Extract the (x, y) coordinate from the center of the cell holding the provided text.  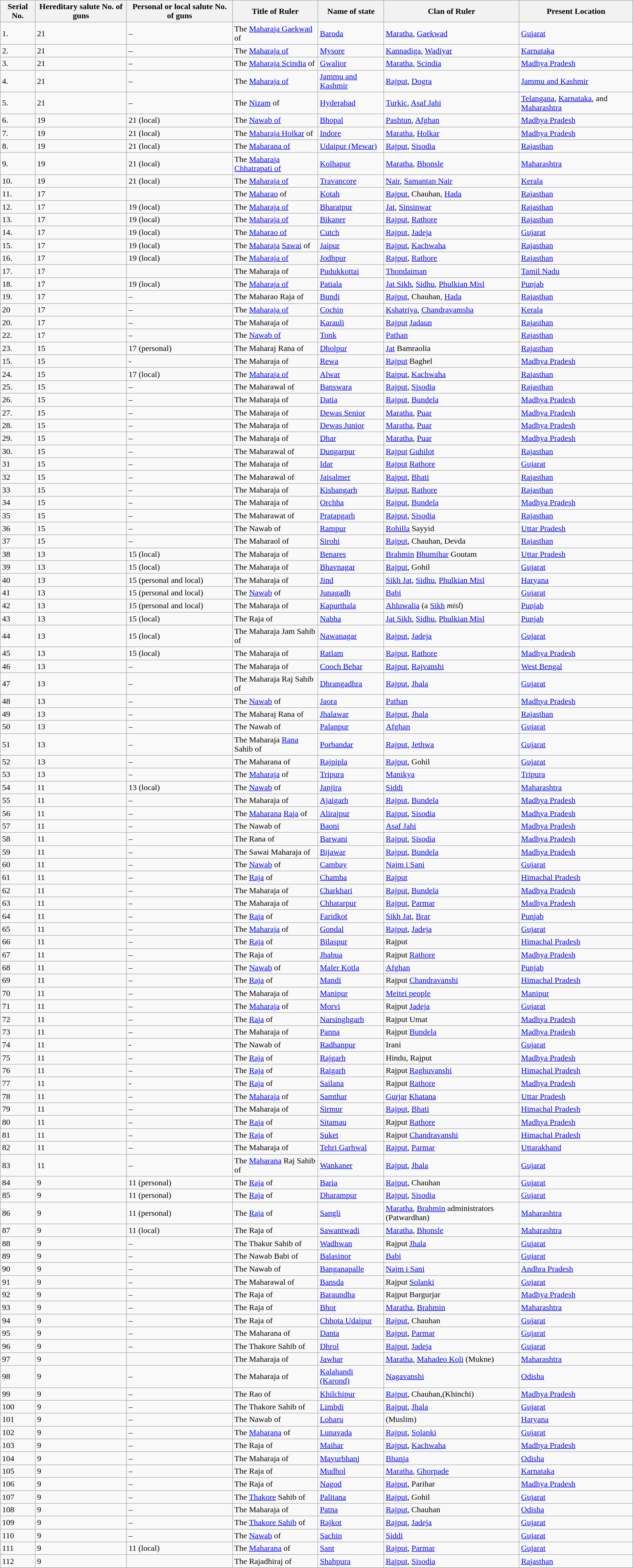
112 (18, 1561)
The Nizam of (275, 103)
Jat, Sinsinwar (451, 207)
7. (18, 133)
Rampur (351, 528)
Indore (351, 133)
53 (18, 775)
85 (18, 1195)
Maratha, Gaekwad (451, 33)
Sirohi (351, 541)
Gondal (351, 929)
2. (18, 51)
48 (18, 701)
Porbandar (351, 744)
43 (18, 618)
71 (18, 1006)
79 (18, 1109)
Nagod (351, 1484)
West Bengal (576, 666)
10. (18, 181)
Rajput Jadaun (451, 323)
Bansda (351, 1282)
The Maharaja Rana Sahib of (275, 744)
Sachin (351, 1536)
Alirajpur (351, 813)
The Maharana Raj Sahib of (275, 1165)
Dewas Junior (351, 426)
Dhrangadhra (351, 684)
The Maharaja Gaekwad of (275, 33)
Turkic, Asaf Jahi (451, 103)
103 (18, 1445)
99 (18, 1394)
47 (18, 684)
17. (18, 271)
109 (18, 1523)
Thondaiman (451, 271)
Serial No. (18, 11)
Baroda (351, 33)
Cambay (351, 865)
90 (18, 1269)
Bhanja (451, 1458)
Irani (451, 1045)
Jhabua (351, 955)
Patna (351, 1510)
Rajput, Solanki (451, 1432)
94 (18, 1321)
50 (18, 727)
98 (18, 1377)
17 (personal) (180, 348)
86 (18, 1213)
Rajput Jadeja (451, 1006)
Wadhwan (351, 1243)
16. (18, 258)
Jaora (351, 701)
Baoni (351, 826)
12. (18, 207)
Charkhari (351, 890)
89 (18, 1256)
Rewa (351, 361)
42 (18, 605)
1. (18, 33)
Jaipur (351, 245)
Ratlam (351, 654)
91 (18, 1282)
The Maharao Raja of (275, 297)
The Maharaol of (275, 541)
Bhavnagar (351, 567)
Title of Ruler (275, 11)
9. (18, 164)
Bijawar (351, 852)
49 (18, 714)
Rohilla Sayyid (451, 528)
Andhra Pradesh (576, 1269)
Personal or local salute No. of guns (180, 11)
Bilaspur (351, 942)
Brahmin Bhumihar Goutam (451, 554)
Jind (351, 580)
Raigarh (351, 1071)
18. (18, 284)
Danta (351, 1333)
59 (18, 852)
Rajput, Chauhan, Devda (451, 541)
Maratha, Brahmin (451, 1308)
Asaf Jahi (451, 826)
Rajput, Chauhan,(Khinchi) (451, 1394)
The Maharaja Chhatrapati of (275, 164)
Ajaigarh (351, 800)
110 (18, 1536)
Chamba (351, 878)
45 (18, 654)
Ahluwalia (a Sikh misl) (451, 605)
Karauli (351, 323)
4. (18, 81)
The Nawab Babi of (275, 1256)
Dhar (351, 438)
75 (18, 1058)
111 (18, 1548)
Jodhpur (351, 258)
35 (18, 516)
Mudhol (351, 1471)
3. (18, 64)
100 (18, 1407)
Banganapalle (351, 1269)
77 (18, 1084)
Patiala (351, 284)
Sant (351, 1548)
Rajgarh (351, 1058)
Sikh Jat, Sidhu, Phulkian Misl (451, 580)
68 (18, 968)
Hyderabad (351, 103)
83 (18, 1165)
Nagavanshi (451, 1377)
Pashtun, Afghan (451, 120)
Panna (351, 1032)
The Sawai Maharaja of (275, 852)
Dharampur (351, 1195)
102 (18, 1432)
Sawantwadi (351, 1230)
76 (18, 1071)
Nair, Samantan Nair (451, 181)
39 (18, 567)
Mysore (351, 51)
Jat Bamraolia (451, 348)
26. (18, 400)
63 (18, 903)
58 (18, 839)
69 (18, 980)
22. (18, 335)
Lunavada (351, 1432)
Pudukkottai (351, 271)
38 (18, 554)
The Rajadhiraj of (275, 1561)
70 (18, 993)
52 (18, 762)
Rajput Bundela (451, 1032)
Kapurthala (351, 605)
Maratha, Ghorpade (451, 1471)
Alwar (351, 374)
Kishangarh (351, 490)
74 (18, 1045)
57 (18, 826)
20. (18, 323)
Nabha (351, 618)
Rajput, Jethwa (451, 744)
Kolhapur (351, 164)
Kshatriya, Chandravamsha (451, 310)
32 (18, 477)
Uttarakhand (576, 1148)
Sitamau (351, 1122)
Maratha, Brahmin administrators (Patwardhan) (451, 1213)
Balasinor (351, 1256)
Loharu (351, 1420)
13. (18, 220)
Sikh Jat, Brar (451, 916)
Tamil Nadu (576, 271)
The Maharawat of (275, 516)
Rajput Jhala (451, 1243)
60 (18, 865)
51 (18, 744)
105 (18, 1471)
Palanpur (351, 727)
Present Location (576, 11)
Pratapgarh (351, 516)
Mandi (351, 980)
Tonk (351, 335)
8. (18, 146)
Maihar (351, 1445)
108 (18, 1510)
97 (18, 1359)
5. (18, 103)
Telangana, Karnataka, and Maharashtra (576, 103)
Jaisalmer (351, 477)
Sailana (351, 1084)
The Maharaja Raj Sahib of (275, 684)
Chhatarpur (351, 903)
Samthar (351, 1096)
46 (18, 666)
Maratha, Mahadeo Koli (Mukne) (451, 1359)
101 (18, 1420)
Rajput, Parihar (451, 1484)
Travancore (351, 181)
73 (18, 1032)
Baria (351, 1183)
55 (18, 800)
Narsinghgarh (351, 1019)
64 (18, 916)
Kannadiga, Wadiyar (451, 51)
24. (18, 374)
The Maharaja Jam Sahib of (275, 636)
Nawanagar (351, 636)
Udaipur (Mewar) (351, 146)
Jawhar (351, 1359)
36 (18, 528)
Maratha, Scindia (451, 64)
13 (local) (180, 787)
17 (local) (180, 374)
40 (18, 580)
44 (18, 636)
The Thakur Sahib of (275, 1243)
Radhanpur (351, 1045)
96 (18, 1346)
Idar (351, 464)
23. (18, 348)
Rajput Bargurjar (451, 1295)
Rajput Umat (451, 1019)
Dholpur (351, 348)
Faridkot (351, 916)
56 (18, 813)
95 (18, 1333)
Rajput Solanki (451, 1282)
Kalahandi (Karond) (351, 1377)
20 (18, 310)
Khilchipur (351, 1394)
Hindu, Rajput (451, 1058)
The Rao of (275, 1394)
Cochin (351, 310)
Junagadh (351, 593)
19. (18, 297)
Maler Kotla (351, 968)
67 (18, 955)
82 (18, 1148)
Rajput Guhilot (451, 451)
Suket (351, 1135)
Tehri Garhwal (351, 1148)
Baraundha (351, 1295)
93 (18, 1308)
25. (18, 387)
Rajput, Rajvanshi (451, 666)
(Muslim) (451, 1420)
Clan of Ruler (451, 11)
Rajput, Dogra (451, 81)
11. (18, 194)
Rajput Baghel (451, 361)
Bundi (351, 297)
Maratha, Holkar (451, 133)
30. (18, 451)
Bikaner (351, 220)
92 (18, 1295)
106 (18, 1484)
41 (18, 593)
Meitei people (451, 993)
33 (18, 490)
37 (18, 541)
Janjira (351, 787)
Wankaner (351, 1165)
28. (18, 426)
Chhota Udaipur (351, 1321)
87 (18, 1230)
62 (18, 890)
Banswara (351, 387)
Datia (351, 400)
78 (18, 1096)
Rajkot (351, 1523)
Bhopal (351, 120)
Dungarpur (351, 451)
Orchha (351, 503)
Bharatpur (351, 207)
65 (18, 929)
Benares (351, 554)
Dewas Senior (351, 413)
61 (18, 878)
66 (18, 942)
Shahpura (351, 1561)
Hereditary salute No. of guns (81, 11)
107 (18, 1497)
88 (18, 1243)
Cutch (351, 233)
80 (18, 1122)
Gurjar Khatana (451, 1096)
The Maharaja Holkar of (275, 133)
Rajpipla (351, 762)
Manikya (451, 775)
Bhor (351, 1308)
Rajput Raghuvanshi (451, 1071)
54 (18, 787)
The Rana of (275, 839)
Palitana (351, 1497)
Dhrol (351, 1346)
72 (18, 1019)
Morvi (351, 1006)
Kotah (351, 194)
Sangli (351, 1213)
Barwani (351, 839)
27. (18, 413)
104 (18, 1458)
Jhalawar (351, 714)
Mayurbhanj (351, 1458)
The Maharaja Scindia of (275, 64)
The Maharana Raja of (275, 813)
Name of state (351, 11)
Cooch Behar (351, 666)
34 (18, 503)
Sirmur (351, 1109)
29. (18, 438)
6. (18, 120)
Gwalior (351, 64)
Limbdi (351, 1407)
14. (18, 233)
84 (18, 1183)
31 (18, 464)
The Maharaja Sawai of (275, 245)
81 (18, 1135)
